Find where the given text appears and provide that cell's center as [X, Y] coordinate. 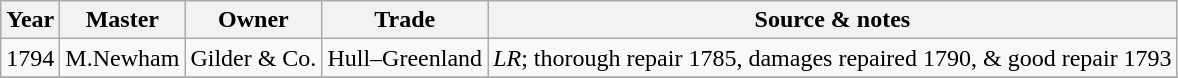
Trade [405, 20]
Gilder & Co. [254, 58]
Hull–Greenland [405, 58]
Year [30, 20]
Master [122, 20]
LR; thorough repair 1785, damages repaired 1790, & good repair 1793 [833, 58]
Owner [254, 20]
M.Newham [122, 58]
Source & notes [833, 20]
1794 [30, 58]
